Extract the [x, y] coordinate from the center of the cell holding the provided text.  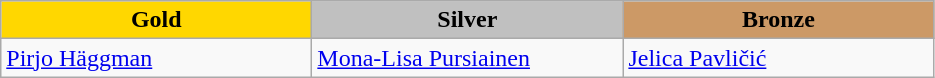
Silver [468, 20]
Mona-Lisa Pursiainen [468, 58]
Pirjo Häggman [156, 58]
Bronze [778, 20]
Gold [156, 20]
Jelica Pavličić [778, 58]
